Determine the (x, y) coordinate at the center of the cell enclosing the given text.  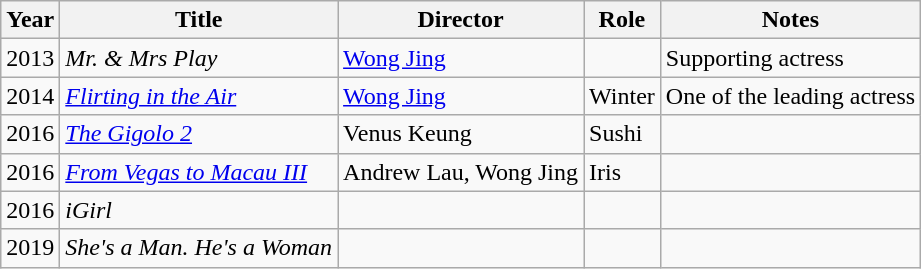
Flirting in the Air (199, 96)
Role (622, 20)
Notes (790, 20)
Year (30, 20)
Andrew Lau, Wong Jing (461, 172)
Supporting actress (790, 58)
Title (199, 20)
Iris (622, 172)
2019 (30, 248)
Mr. & Mrs Play (199, 58)
2014 (30, 96)
Sushi (622, 134)
Director (461, 20)
She's a Man. He's a Woman (199, 248)
2013 (30, 58)
From Vegas to Macau III (199, 172)
iGirl (199, 210)
One of the leading actress (790, 96)
Venus Keung (461, 134)
The Gigolo 2 (199, 134)
Winter (622, 96)
